Provide the (X, Y) coordinate of the cell's center where the given text is located.  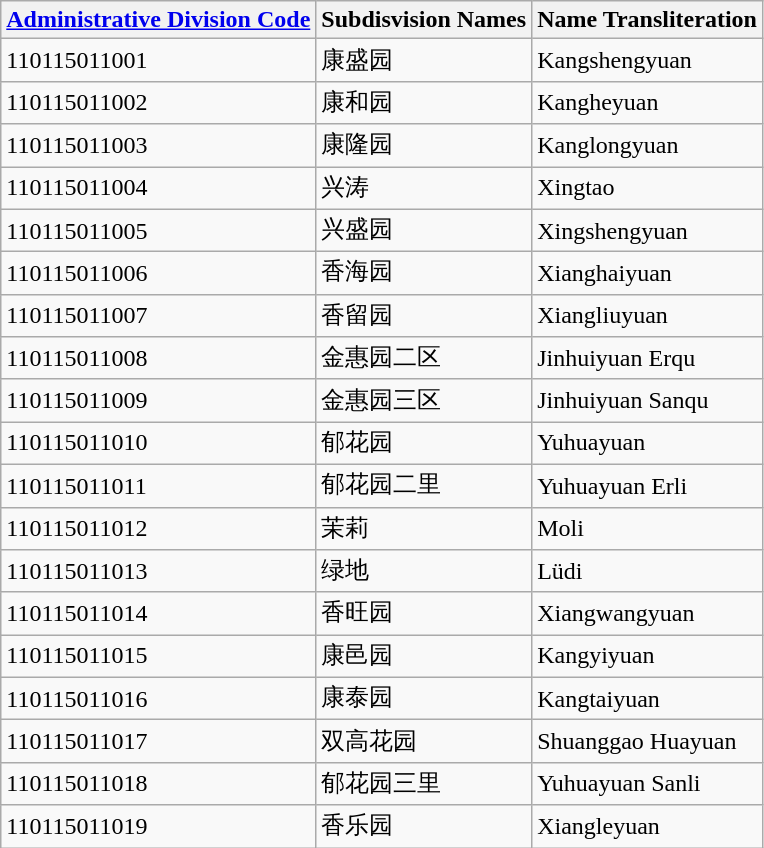
Yuhuayuan (648, 444)
绿地 (424, 572)
Xiangleyuan (648, 826)
110115011007 (158, 316)
Xiangliuyuan (648, 316)
110115011001 (158, 60)
Xingtao (648, 188)
Yuhuayuan Erli (648, 486)
110115011002 (158, 102)
兴涛 (424, 188)
Moli (648, 528)
110115011003 (158, 146)
茉莉 (424, 528)
110115011014 (158, 614)
Lüdi (648, 572)
Jinhuiyuan Sanqu (648, 400)
郁花园 (424, 444)
110115011005 (158, 230)
110115011015 (158, 656)
金惠园二区 (424, 358)
香留园 (424, 316)
110115011004 (158, 188)
110115011011 (158, 486)
Xianghaiyuan (648, 274)
康和园 (424, 102)
康盛园 (424, 60)
110115011019 (158, 826)
110115011012 (158, 528)
香乐园 (424, 826)
110115011010 (158, 444)
110115011008 (158, 358)
双高花园 (424, 742)
康邑园 (424, 656)
Kangheyuan (648, 102)
110115011018 (158, 784)
Jinhuiyuan Erqu (648, 358)
Yuhuayuan Sanli (648, 784)
Xingshengyuan (648, 230)
香海园 (424, 274)
Shuanggao Huayuan (648, 742)
兴盛园 (424, 230)
郁花园二里 (424, 486)
Name Transliteration (648, 20)
Kangyiyuan (648, 656)
Administrative Division Code (158, 20)
110115011017 (158, 742)
郁花园三里 (424, 784)
Xiangwangyuan (648, 614)
Kangshengyuan (648, 60)
康泰园 (424, 698)
110115011016 (158, 698)
110115011006 (158, 274)
110115011013 (158, 572)
香旺园 (424, 614)
康隆园 (424, 146)
Kanglongyuan (648, 146)
Subdisvision Names (424, 20)
Kangtaiyuan (648, 698)
110115011009 (158, 400)
金惠园三区 (424, 400)
